Locate the cell with the specified text and output its (x, y) center coordinate. 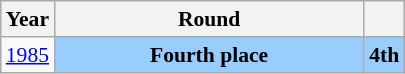
Year (28, 19)
Fourth place (209, 55)
4th (384, 55)
1985 (28, 55)
Round (209, 19)
